Identify which cell holds the provided text, then report its (x, y) central coordinate. 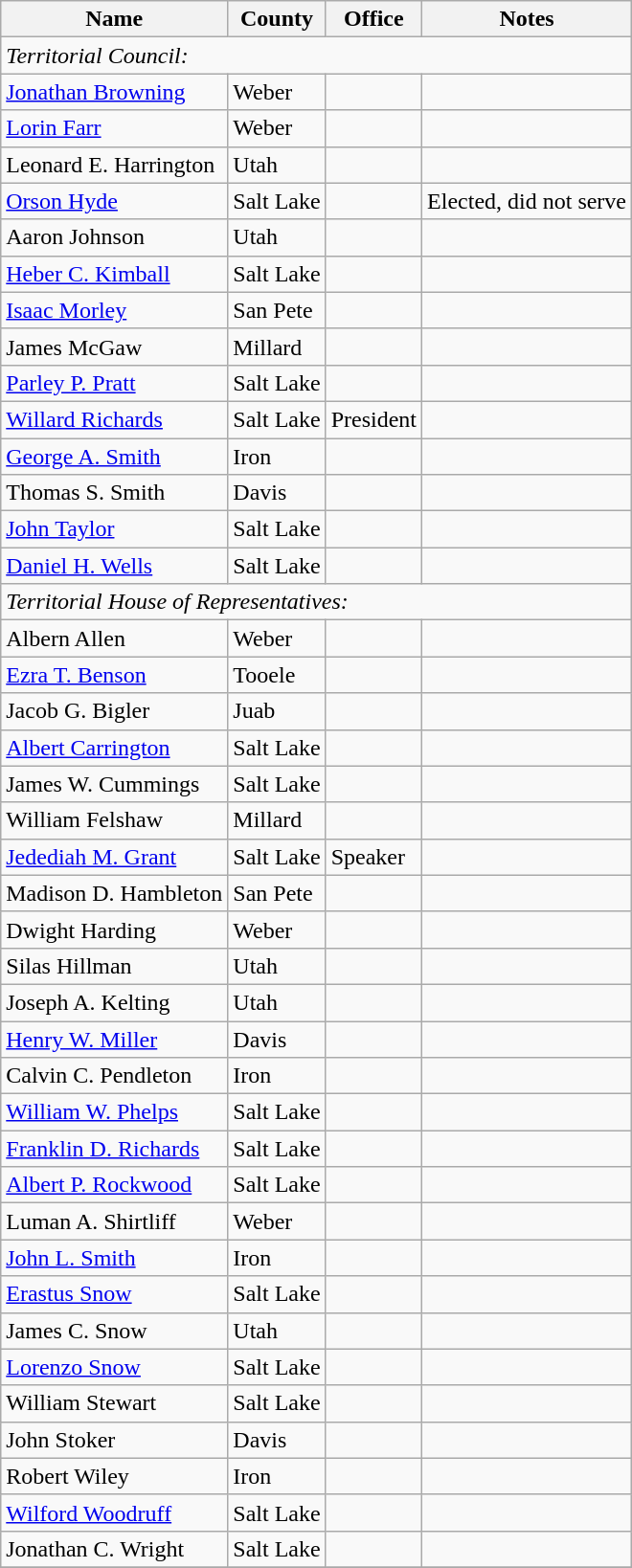
County (277, 19)
Juab (277, 711)
Joseph A. Kelting (115, 1002)
Robert Wiley (115, 1476)
Lorin Farr (115, 128)
Silas Hillman (115, 966)
Jacob G. Bigler (115, 711)
John Stoker (115, 1440)
James McGaw (115, 347)
Franklin D. Richards (115, 1149)
James C. Snow (115, 1331)
Jonathan Browning (115, 92)
Territorial Council: (316, 56)
Speaker (373, 857)
Madison D. Hambleton (115, 893)
William W. Phelps (115, 1112)
Office (373, 19)
William Felshaw (115, 820)
Territorial House of Representatives: (316, 602)
Jonathan C. Wright (115, 1549)
Thomas S. Smith (115, 493)
John L. Smith (115, 1258)
William Stewart (115, 1403)
Wilford Woodruff (115, 1512)
Elected, did not serve (527, 201)
Albert P. Rockwood (115, 1185)
Heber C. Kimball (115, 274)
Leonard E. Harrington (115, 165)
Henry W. Miller (115, 1039)
James W. Cummings (115, 784)
President (373, 419)
Name (115, 19)
Ezra T. Benson (115, 675)
George A. Smith (115, 457)
Jedediah M. Grant (115, 857)
Daniel H. Wells (115, 566)
Albert Carrington (115, 748)
Willard Richards (115, 419)
Lorenzo Snow (115, 1367)
Notes (527, 19)
Albern Allen (115, 638)
Tooele (277, 675)
Dwight Harding (115, 930)
Isaac Morley (115, 310)
Aaron Johnson (115, 237)
Parley P. Pratt (115, 383)
Calvin C. Pendleton (115, 1076)
Luman A. Shirtliff (115, 1221)
Erastus Snow (115, 1294)
Orson Hyde (115, 201)
John Taylor (115, 529)
